Pinpoint the cell where the given text exists, returning its (x, y) midpoint coordinate. 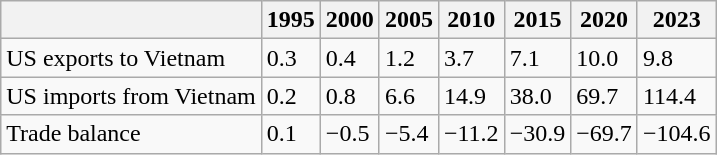
2023 (676, 20)
6.6 (408, 96)
US exports to Vietnam (132, 58)
14.9 (471, 96)
114.4 (676, 96)
−104.6 (676, 134)
3.7 (471, 58)
2020 (604, 20)
US imports from Vietnam (132, 96)
−5.4 (408, 134)
−69.7 (604, 134)
0.4 (350, 58)
1.2 (408, 58)
10.0 (604, 58)
0.3 (290, 58)
−11.2 (471, 134)
2010 (471, 20)
69.7 (604, 96)
9.8 (676, 58)
0.8 (350, 96)
0.2 (290, 96)
0.1 (290, 134)
−0.5 (350, 134)
−30.9 (538, 134)
7.1 (538, 58)
1995 (290, 20)
2015 (538, 20)
Trade balance (132, 134)
38.0 (538, 96)
2005 (408, 20)
2000 (350, 20)
